Detect which cell encompasses the target text, then output its [x, y] center coordinate. 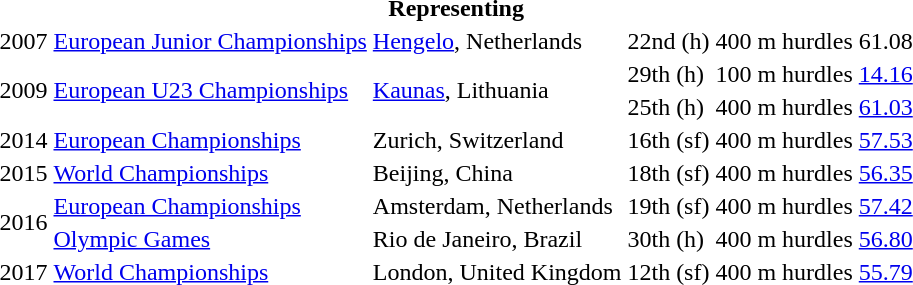
Rio de Janeiro, Brazil [497, 239]
Amsterdam, Netherlands [497, 206]
19th (sf) [668, 206]
Kaunas, Lithuania [497, 90]
30th (h) [668, 239]
29th (h) [668, 74]
European Junior Championships [210, 41]
22nd (h) [668, 41]
Zurich, Switzerland [497, 140]
European U23 Championships [210, 90]
Olympic Games [210, 239]
100 m hurdles [784, 74]
Beijing, China [497, 173]
16th (sf) [668, 140]
Hengelo, Netherlands [497, 41]
18th (sf) [668, 173]
25th (h) [668, 107]
World Championships [210, 173]
